Output the [x, y] coordinate of the center of the cell containing the given text.  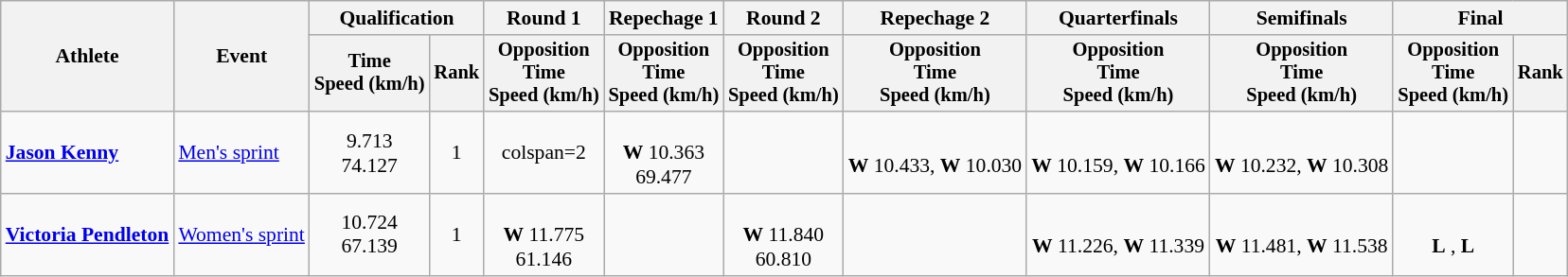
Jason Kenny [87, 153]
Qualification [397, 18]
W 10.159, W 10.166 [1118, 153]
Victoria Pendleton [87, 234]
Men's sprint [241, 153]
W 10.433, W 10.030 [935, 153]
Semifinals [1302, 18]
Event [241, 57]
Round 1 [543, 18]
L , L [1452, 234]
Repechage 1 [665, 18]
colspan=2 [543, 153]
W 11.481, W 11.538 [1302, 234]
Final [1480, 18]
Quarterfinals [1118, 18]
W 10.232, W 10.308 [1302, 153]
Round 2 [784, 18]
W 11.840 60.810 [784, 234]
W 10.36369.477 [665, 153]
10.724 67.139 [369, 234]
9.713 74.127 [369, 153]
TimeSpeed (km/h) [369, 74]
Repechage 2 [935, 18]
W 11.77561.146 [543, 234]
Athlete [87, 57]
W 11.226, W 11.339 [1118, 234]
Women's sprint [241, 234]
